Return (X, Y) of the center of cell containing provided text 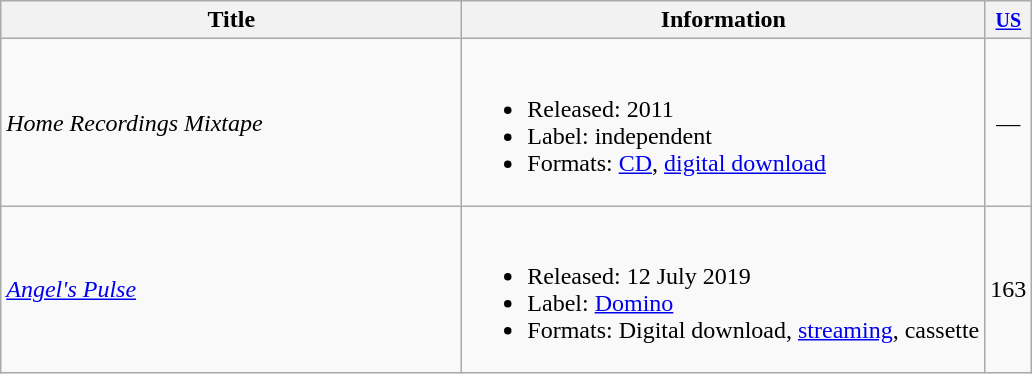
— (1008, 122)
Released: 2011Label: independentFormats: CD, digital download (724, 122)
Angel's Pulse (232, 290)
Title (232, 20)
US (1008, 20)
Released: 12 July 2019Label: DominoFormats: Digital download, streaming, cassette (724, 290)
Home Recordings Mixtape (232, 122)
163 (1008, 290)
Information (724, 20)
